Locate the cell with the specified text and output its (X, Y) center coordinate. 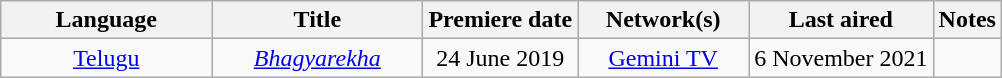
Gemini TV (664, 58)
Last aired (841, 20)
6 November 2021 (841, 58)
Notes (967, 20)
24 June 2019 (500, 58)
Bhagyarekha (318, 58)
Network(s) (664, 20)
Language (106, 20)
Premiere date (500, 20)
Telugu (106, 58)
Title (318, 20)
